Return the (x, y) coordinate for the center point of the cell that contains the specified text.  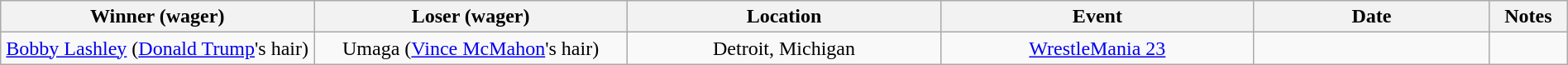
Winner (wager) (157, 17)
WrestleMania 23 (1097, 48)
Umaga (Vince McMahon's hair) (471, 48)
Notes (1528, 17)
Event (1097, 17)
Loser (wager) (471, 17)
Bobby Lashley (Donald Trump's hair) (157, 48)
Location (784, 17)
Detroit, Michigan (784, 48)
Date (1371, 17)
